Detect which cell encompasses the target text, then output its [X, Y] center coordinate. 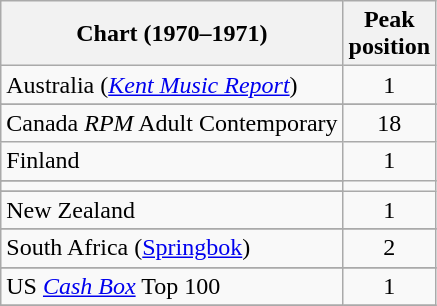
Australia (Kent Music Report) [172, 85]
Peakposition [389, 34]
2 [389, 248]
Finland [172, 161]
Chart (1970–1971) [172, 34]
Canada RPM Adult Contemporary [172, 123]
18 [389, 123]
South Africa (Springbok) [172, 248]
US Cash Box Top 100 [172, 286]
New Zealand [172, 210]
